Provide the (X, Y) coordinate of the cell's center where the given text is located.  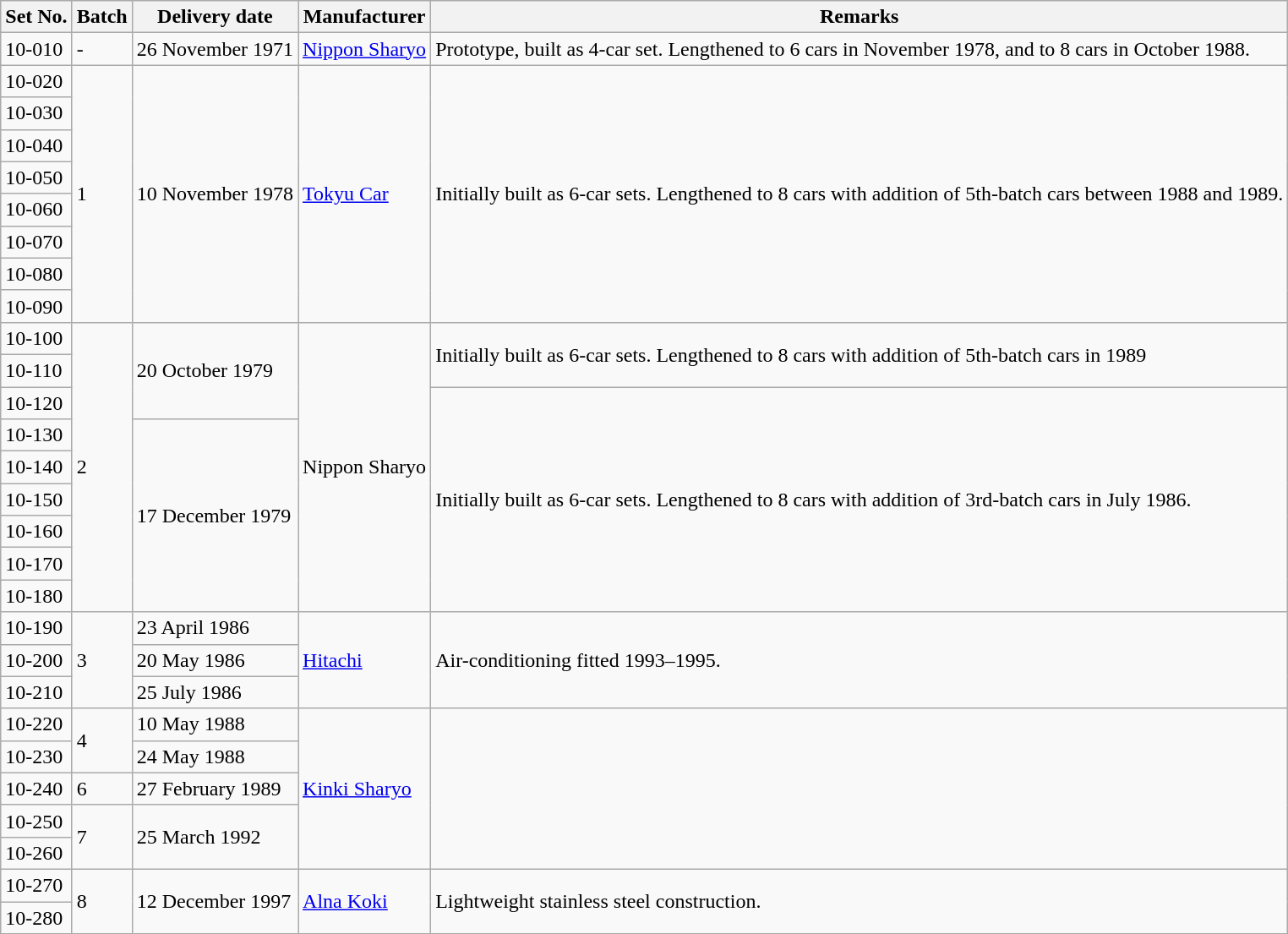
10-200 (36, 660)
10-110 (36, 370)
10-090 (36, 306)
23 April 1986 (215, 628)
10-220 (36, 724)
10-270 (36, 885)
Air-conditioning fitted 1993–1995. (860, 660)
25 July 1986 (215, 692)
26 November 1971 (215, 49)
10-020 (36, 81)
10-050 (36, 178)
10-240 (36, 789)
10-080 (36, 274)
10-210 (36, 692)
Tokyu Car (365, 194)
7 (101, 837)
Manufacturer (365, 17)
Initially built as 6-car sets. Lengthened to 8 cars with addition of 5th-batch cars in 1989 (860, 354)
10 November 1978 (215, 194)
10-100 (36, 338)
Kinki Sharyo (365, 789)
10-150 (36, 500)
10-250 (36, 821)
3 (101, 660)
10-160 (36, 532)
10-130 (36, 435)
10-280 (36, 917)
Prototype, built as 4-car set. Lengthened to 6 cars in November 1978, and to 8 cars in October 1988. (860, 49)
Set No. (36, 17)
Initially built as 6-car sets. Lengthened to 8 cars with addition of 3rd-batch cars in July 1986. (860, 500)
24 May 1988 (215, 756)
27 February 1989 (215, 789)
10-120 (36, 403)
Remarks (860, 17)
10-060 (36, 210)
12 December 1997 (215, 901)
Hitachi (365, 660)
10-170 (36, 564)
10-190 (36, 628)
6 (101, 789)
10-070 (36, 242)
Alna Koki (365, 901)
Batch (101, 17)
10-230 (36, 756)
1 (101, 194)
10-180 (36, 596)
20 October 1979 (215, 370)
Initially built as 6-car sets. Lengthened to 8 cars with addition of 5th-batch cars between 1988 and 1989. (860, 194)
10 May 1988 (215, 724)
8 (101, 901)
10-040 (36, 145)
4 (101, 740)
10-260 (36, 853)
20 May 1986 (215, 660)
10-030 (36, 113)
Delivery date (215, 17)
10-140 (36, 467)
25 March 1992 (215, 837)
10-010 (36, 49)
- (101, 49)
17 December 1979 (215, 516)
2 (101, 467)
Lightweight stainless steel construction. (860, 901)
